Scan for the cell matching the given text and deliver its [X, Y] coordinate at center. 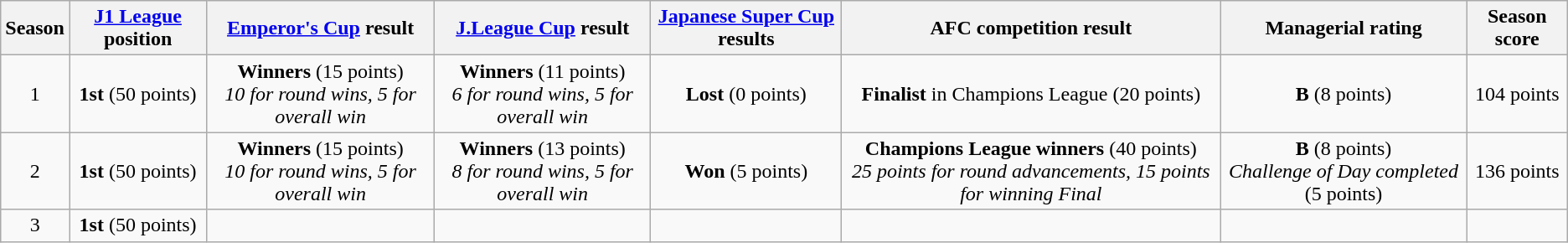
104 points [1517, 94]
1 [35, 94]
136 points [1517, 171]
Lost (0 points) [746, 94]
Season [35, 28]
Emperor's Cup result [321, 28]
Season score [1517, 28]
3 [35, 225]
Winners (13 points)8 for round wins, 5 for overall win [543, 171]
Won (5 points) [746, 171]
J1 League position [137, 28]
2 [35, 171]
Champions League winners (40 points)25 points for round advancements, 15 points for winning Final [1031, 171]
Japanese Super Cup results [746, 28]
Winners (11 points)6 for round wins, 5 for overall win [543, 94]
B (8 points) [1344, 94]
AFC competition result [1031, 28]
B (8 points)Challenge of Day completed (5 points) [1344, 171]
J.League Cup result [543, 28]
Finalist in Champions League (20 points) [1031, 94]
Managerial rating [1344, 28]
